Return [X, Y] of the center of cell containing provided text 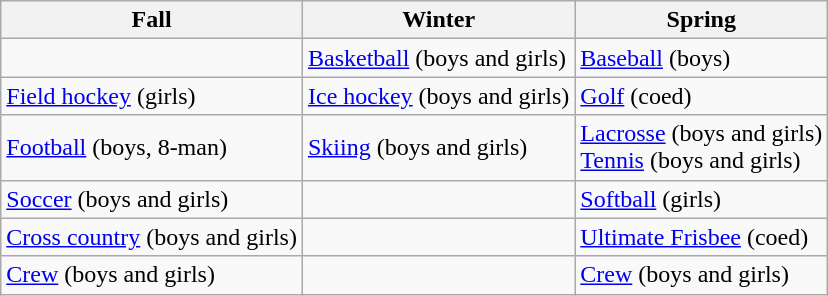
Softball (girls) [702, 199]
Soccer (boys and girls) [152, 199]
Winter [438, 20]
Baseball (boys) [702, 58]
Ultimate Frisbee (coed) [702, 237]
Golf (coed) [702, 96]
Field hockey (girls) [152, 96]
Lacrosse (boys and girls)Tennis (boys and girls) [702, 148]
Cross country (boys and girls) [152, 237]
Football (boys, 8-man) [152, 148]
Basketball (boys and girls) [438, 58]
Skiing (boys and girls) [438, 148]
Fall [152, 20]
Spring [702, 20]
Ice hockey (boys and girls) [438, 96]
